Pinpoint the cell where the given text exists, returning its (x, y) midpoint coordinate. 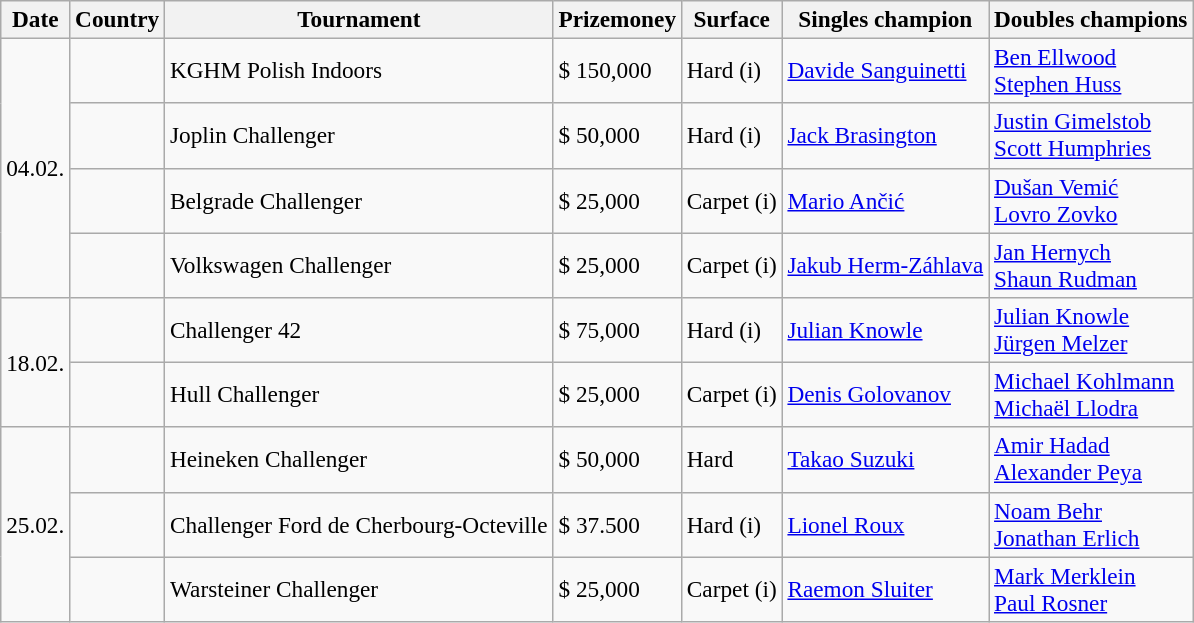
$ 37.500 (617, 524)
Volkswagen Challenger (359, 264)
25.02. (36, 524)
Justin Gimelstob Scott Humphries (1091, 136)
Country (118, 19)
Raemon Sluiter (886, 588)
Julian Knowle (886, 330)
Jack Brasington (886, 136)
Mark Merklein Paul Rosner (1091, 588)
Amir Hadad Alexander Peya (1091, 460)
Michael Kohlmann Michaël Llodra (1091, 394)
18.02. (36, 362)
Hard (732, 460)
Hull Challenger (359, 394)
Doubles champions (1091, 19)
Takao Suzuki (886, 460)
04.02. (36, 168)
Joplin Challenger (359, 136)
Jakub Herm-Záhlava (886, 264)
Julian Knowle Jürgen Melzer (1091, 330)
Jan Hernych Shaun Rudman (1091, 264)
Date (36, 19)
KGHM Polish Indoors (359, 70)
Davide Sanguinetti (886, 70)
Challenger Ford de Cherbourg-Octeville (359, 524)
Denis Golovanov (886, 394)
Singles champion (886, 19)
Ben Ellwood Stephen Huss (1091, 70)
$ 75,000 (617, 330)
Warsteiner Challenger (359, 588)
Lionel Roux (886, 524)
Prizemoney (617, 19)
Noam Behr Jonathan Erlich (1091, 524)
Mario Ančić (886, 200)
Challenger 42 (359, 330)
Dušan Vemić Lovro Zovko (1091, 200)
Tournament (359, 19)
Belgrade Challenger (359, 200)
Heineken Challenger (359, 460)
Surface (732, 19)
$ 150,000 (617, 70)
